Scan for the cell matching the given text and deliver its (X, Y) coordinate at center. 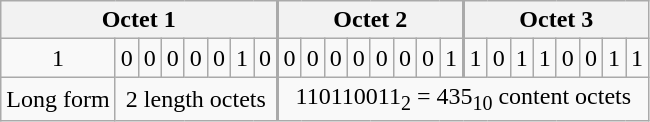
Octet 3 (556, 20)
Octet 1 (140, 20)
1101100112 = 43510 content octets (462, 99)
Octet 2 (370, 20)
Long form (58, 99)
2 length octets (196, 99)
